Find where the given text appears and provide that cell's center as (X, Y) coordinate. 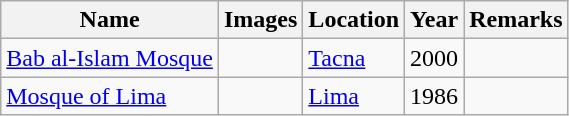
2000 (434, 58)
Year (434, 20)
Tacna (354, 58)
Bab al-Islam Mosque (110, 58)
Lima (354, 96)
Location (354, 20)
1986 (434, 96)
Mosque of Lima (110, 96)
Remarks (516, 20)
Name (110, 20)
Images (260, 20)
